Pinpoint the cell where the given text exists, returning its (X, Y) midpoint coordinate. 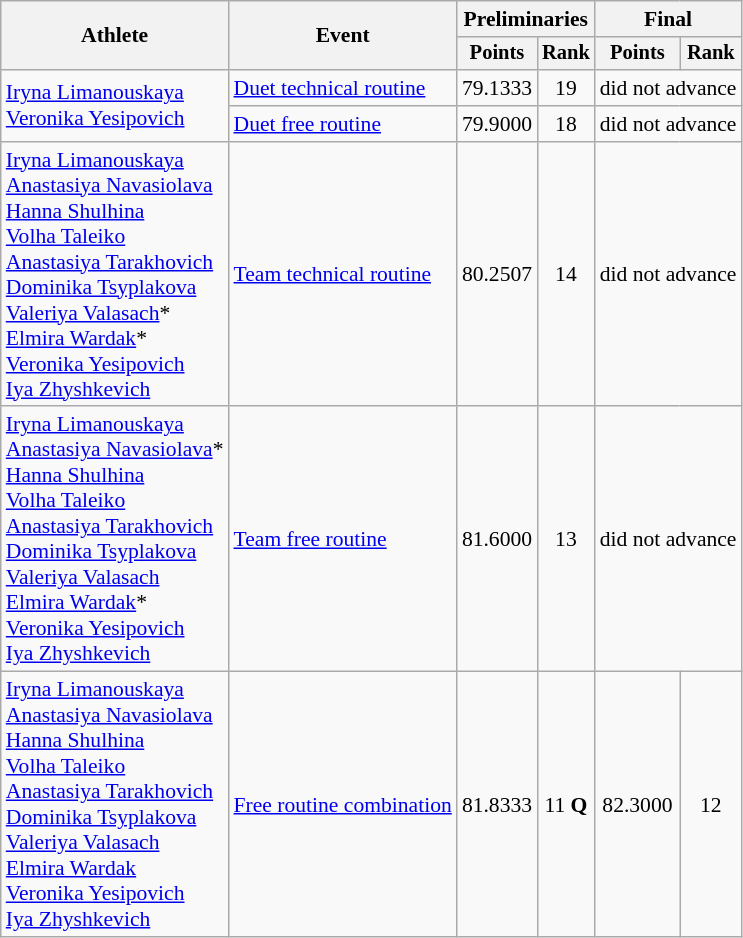
18 (566, 124)
Iryna LimanouskayaVeronika Yesipovich (115, 106)
14 (566, 274)
Final (668, 19)
Duet technical routine (342, 88)
Duet free routine (342, 124)
81.8333 (497, 804)
Team free routine (342, 540)
82.3000 (638, 804)
Team technical routine (342, 274)
80.2507 (497, 274)
81.6000 (497, 540)
Athlete (115, 36)
19 (566, 88)
12 (710, 804)
13 (566, 540)
Event (342, 36)
Preliminaries (526, 19)
79.9000 (497, 124)
11 Q (566, 804)
79.1333 (497, 88)
Free routine combination (342, 804)
